Return the [X, Y] coordinate for the center point of the cell that contains the specified text.  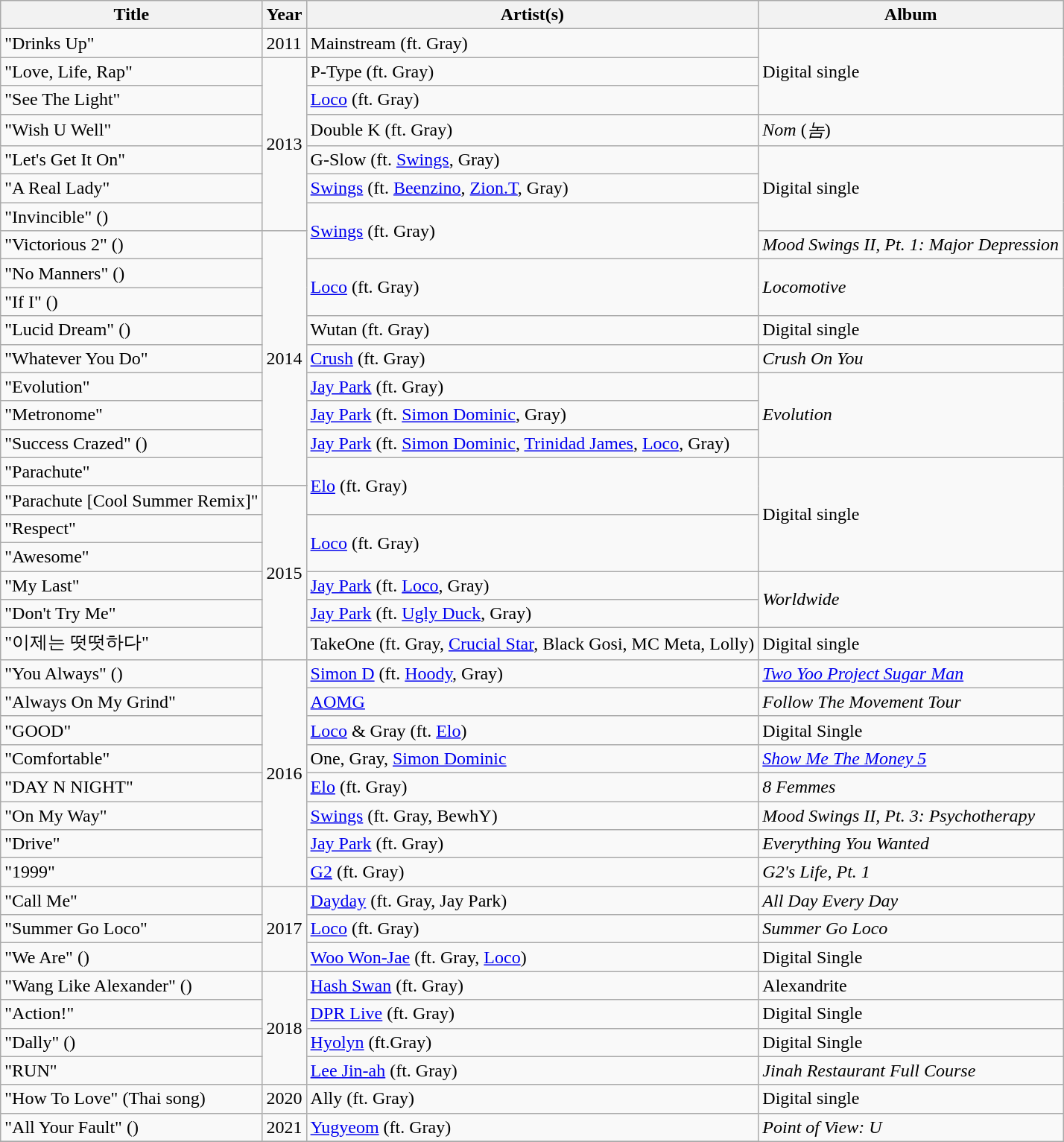
"Respect" [131, 528]
One, Gray, Simon Dominic [532, 758]
Jay Park (ft. Simon Dominic, Gray) [532, 415]
P-Type (ft. Gray) [532, 72]
"A Real Lady" [131, 188]
"1999" [131, 872]
Worldwide [911, 599]
Woo Won-Jae (ft. Gray, Loco) [532, 957]
"Let's Get It On" [131, 160]
"Victorious 2" () [131, 245]
2016 [285, 773]
2015 [285, 572]
"RUN" [131, 1070]
All Day Every Day [911, 901]
"Always On My Grind" [131, 702]
"Dally" () [131, 1042]
Hash Swan (ft. Gray) [532, 986]
Ally (ft. Gray) [532, 1099]
G2's Life, Pt. 1 [911, 872]
Jinah Restaurant Full Course [911, 1070]
2020 [285, 1099]
"Love, Life, Rap" [131, 72]
Mainstream (ft. Gray) [532, 43]
"How To Love" (Thai song) [131, 1099]
"Parachute [Cool Summer Remix]" [131, 500]
"Don't Try Me" [131, 614]
"See The Light" [131, 100]
2013 [285, 145]
Two Yoo Project Sugar Man [911, 673]
"We Are" () [131, 957]
Loco & Gray (ft. Elo) [532, 730]
Swings (ft. Gray, BewhY) [532, 816]
"Action!" [131, 1014]
"Lucid Dream" () [131, 330]
"Metronome" [131, 415]
"Wish U Well" [131, 130]
2011 [285, 43]
"Call Me" [131, 901]
TakeOne (ft. Gray, Crucial Star, Black Gosi, MC Meta, Lolly) [532, 644]
"GOOD" [131, 730]
"Comfortable" [131, 758]
"On My Way" [131, 816]
2018 [285, 1028]
"My Last" [131, 585]
Wutan (ft. Gray) [532, 330]
Swings (ft. Beenzino, Zion.T, Gray) [532, 188]
Title [131, 15]
"Drive" [131, 844]
Alexandrite [911, 986]
"Awesome" [131, 556]
Lee Jin-ah (ft. Gray) [532, 1070]
Jay Park (ft. Simon Dominic, Trinidad James, Loco, Gray) [532, 443]
"You Always" () [131, 673]
Jay Park (ft. Loco, Gray) [532, 585]
AOMG [532, 702]
G-Slow (ft. Swings, Gray) [532, 160]
Crush On You [911, 358]
DPR Live (ft. Gray) [532, 1014]
Dayday (ft. Gray, Jay Park) [532, 901]
Everything You Wanted [911, 844]
Artist(s) [532, 15]
Hyolyn (ft.Gray) [532, 1042]
"No Manners" () [131, 273]
"Parachute" [131, 472]
2017 [285, 929]
Crush (ft. Gray) [532, 358]
"Invincible" () [131, 217]
Evolution [911, 415]
"Drinks Up" [131, 43]
"If I" () [131, 302]
"Wang Like Alexander" () [131, 986]
Summer Go Loco [911, 929]
"Success Crazed" () [131, 443]
G2 (ft. Gray) [532, 872]
Yugyeom (ft. Gray) [532, 1127]
2021 [285, 1127]
Mood Swings II, Pt. 1: Major Depression [911, 245]
Nom (놈) [911, 130]
2014 [285, 359]
"Whatever You Do" [131, 358]
Album [911, 15]
Mood Swings II, Pt. 3: Psychotherapy [911, 816]
Year [285, 15]
Double K (ft. Gray) [532, 130]
"DAY N NIGHT" [131, 787]
8 Femmes [911, 787]
Follow The Movement Tour [911, 702]
"Summer Go Loco" [131, 929]
Point of View: U [911, 1127]
"이제는 떳떳하다" [131, 644]
"Evolution" [131, 387]
Locomotive [911, 288]
"All Your Fault" () [131, 1127]
Swings (ft. Gray) [532, 231]
Show Me The Money 5 [911, 758]
Simon D (ft. Hoody, Gray) [532, 673]
Jay Park (ft. Ugly Duck, Gray) [532, 614]
